For the text-containing cell, return its midpoint in [x, y] coordinate format. 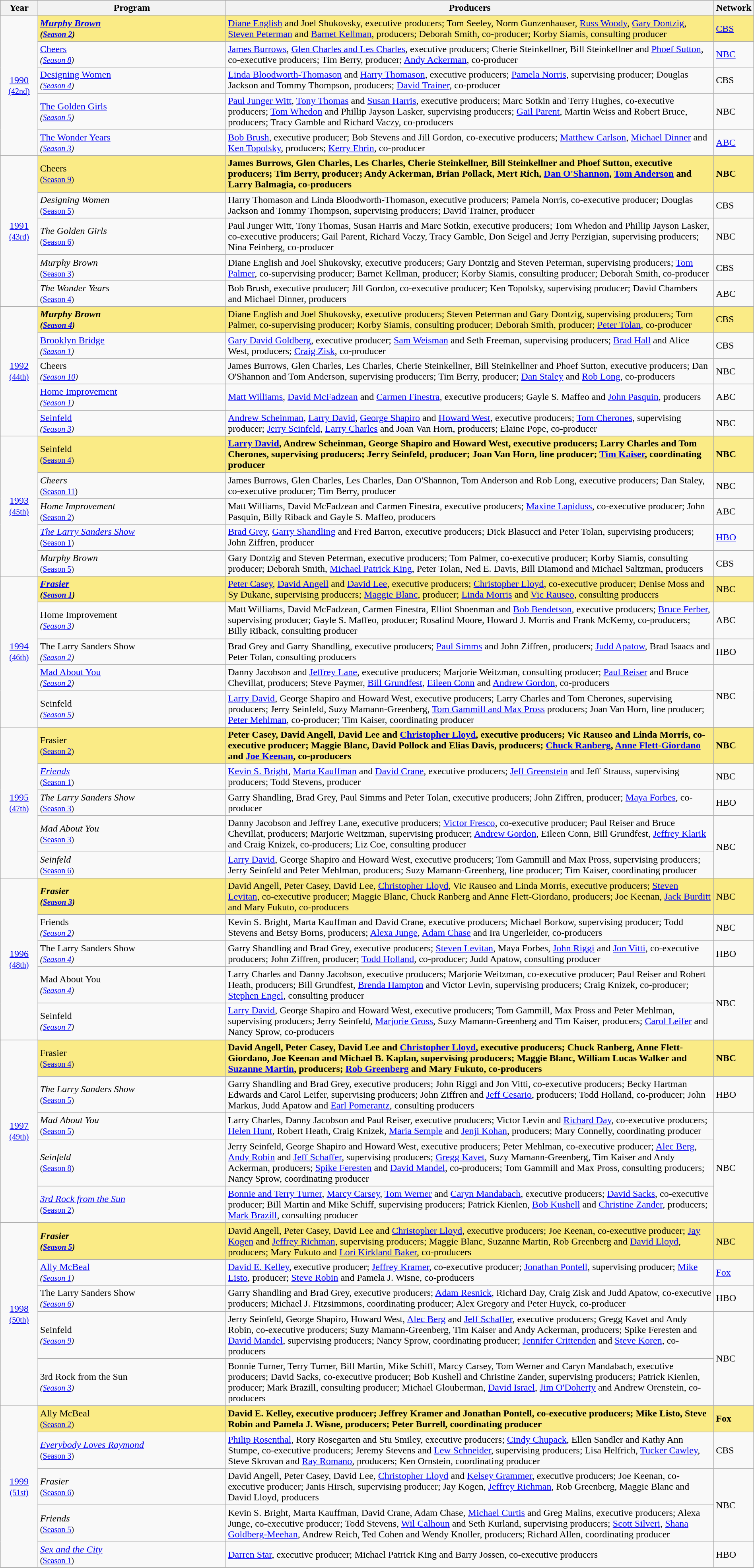
The Larry Sanders Show(Season 4) [132, 953]
Murphy Brown(Season 2) [132, 29]
1994(46th) [19, 652]
Seinfeld(Season 8) [132, 1163]
1993(45th) [19, 506]
Mad About You(Season 4) [132, 985]
Frasier(Season 5) [132, 1241]
Designing Women(Season 5) [132, 205]
Brad Grey, Garry Shandling and Fred Barron, executive producers; Dick Blasucci and Peter Tolan, supervising producers; John Ziffren, producer [470, 537]
Murphy Brown(Season 5) [132, 563]
Ally McBeal(Season 1) [132, 1272]
The Larry Sanders Show(Season 1) [132, 537]
Sex and the City(Season 1) [132, 1555]
Year [19, 8]
Seinfeld(Season 6) [132, 865]
Friends(Season 2) [132, 928]
1991(43rd) [19, 231]
Garry Shandling, Brad Grey, Paul Simms and Peter Tolan, executive producers; John Ziffren, producer; Maya Forbes, co-producer [470, 802]
1996(48th) [19, 959]
3rd Rock from the Sun(Season 2) [132, 1204]
Everybody Loves Raymond(Season 3) [132, 1450]
Frasier(Season 2) [132, 745]
The Golden Girls(Season 5) [132, 111]
Mad About You(Season 3) [132, 834]
Frasier(Season 6) [132, 1487]
Seinfeld(Season 4) [132, 454]
Kevin S. Bright, Marta Kauffman and David Crane, executive producers; Jeff Greenstein and Jeff Strauss, supervising producers; Todd Stevens, producer [470, 777]
Home Improvement(Season 2) [132, 512]
Home Improvement(Season 1) [132, 397]
1998(50th) [19, 1314]
The Larry Sanders Show(Season 2) [132, 652]
Darren Star, executive producer; Michael Patrick King and Barry Jossen, co-executive producers [470, 1555]
Brooklyn Bridge(Season 1) [132, 345]
The Wonder Years(Season 4) [132, 294]
Frasier(Season 3) [132, 896]
Ally McBeal(Season 2) [132, 1419]
Bob Brush, executive producer; Jill Gordon, co-executive producer; Ken Topolsky, supervising producer; David Chambers and Michael Dinner, producers [470, 294]
Friends(Season 5) [132, 1523]
Frasier(Season 4) [132, 1058]
Frasier(Season 1) [132, 589]
Program [132, 8]
Network [734, 8]
Seinfeld(Season 9) [132, 1335]
The Larry Sanders Show(Season 5) [132, 1095]
The Wonder Years(Season 3) [132, 142]
The Larry Sanders Show(Season 6) [132, 1298]
Friends(Season 1) [132, 777]
3rd Rock from the Sun(Season 3) [132, 1382]
Home Improvement(Season 3) [132, 620]
Seinfeld(Season 7) [132, 1021]
Seinfeld(Season 3) [132, 423]
1990(42nd) [19, 86]
Matt Williams, David McFadzean and Carmen Finestra, executive producers; Gayle S. Maffeo and John Pasquin, producers [470, 397]
Cheers(Season 11) [132, 485]
Cheers(Season 9) [132, 174]
Mad About You(Season 5) [132, 1126]
Seinfeld(Season 5) [132, 709]
Producers [470, 8]
1995(47th) [19, 802]
Murphy Brown(Season 3) [132, 267]
1997(49th) [19, 1131]
Designing Women(Season 4) [132, 80]
Mad About You(Season 2) [132, 677]
1999(51st) [19, 1487]
The Larry Sanders Show(Season 3) [132, 802]
The Golden Girls(Season 6) [132, 236]
Cheers(Season 8) [132, 54]
Cheers(Season 10) [132, 372]
Murphy Brown(Season 4) [132, 319]
1992(44th) [19, 371]
